Search for the cell housing the specified text and yield its (x, y) center coordinate. 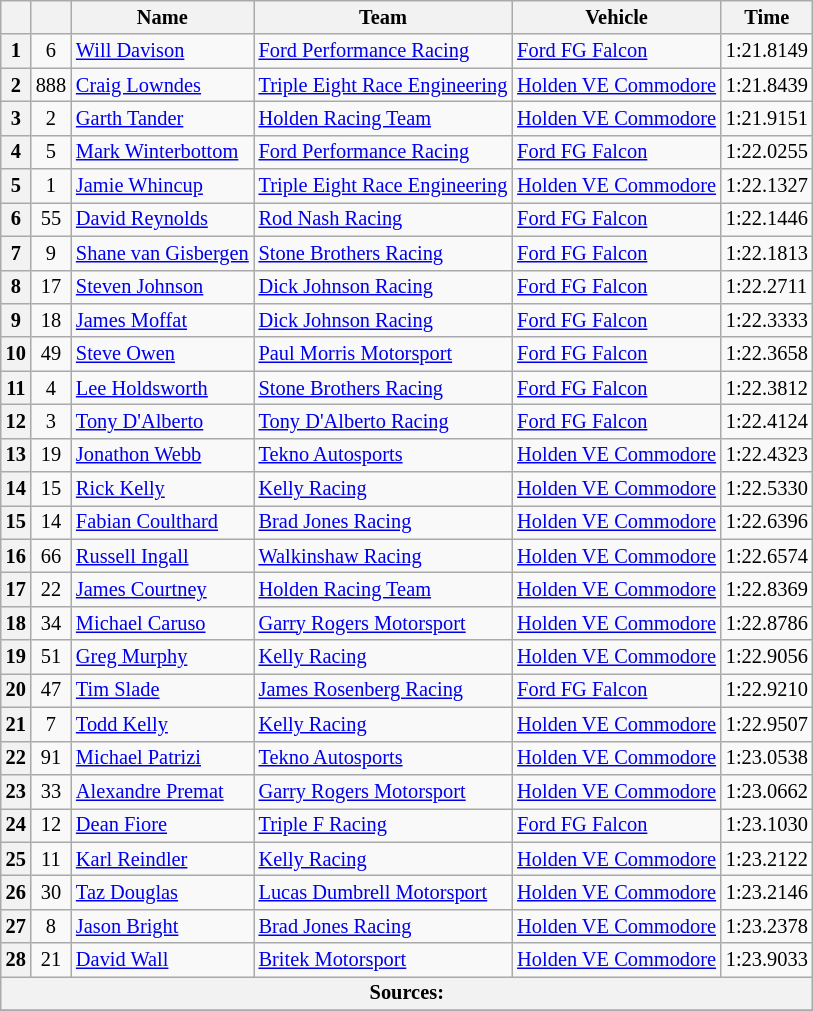
Shane van Gisbergen (162, 253)
Britek Motorsport (384, 960)
Alexandre Premat (162, 791)
Name (162, 17)
28 (16, 960)
51 (51, 657)
1:22.9056 (767, 657)
1:22.4323 (767, 455)
91 (51, 758)
24 (16, 825)
66 (51, 556)
Vehicle (616, 17)
Dean Fiore (162, 825)
1:22.2711 (767, 287)
55 (51, 219)
Paul Morris Motorsport (384, 354)
1:22.8786 (767, 623)
Lucas Dumbrell Motorsport (384, 892)
1:22.6396 (767, 522)
1:21.8439 (767, 85)
1:22.9507 (767, 724)
Karl Reindler (162, 859)
10 (16, 354)
34 (51, 623)
1:23.2378 (767, 926)
Time (767, 17)
Russell Ingall (162, 556)
Todd Kelly (162, 724)
James Rosenberg Racing (384, 690)
Jamie Whincup (162, 186)
1:23.0538 (767, 758)
20 (16, 690)
16 (16, 556)
30 (51, 892)
23 (16, 791)
1:22.1446 (767, 219)
Fabian Coulthard (162, 522)
27 (16, 926)
Rod Nash Racing (384, 219)
Triple F Racing (384, 825)
Jason Bright (162, 926)
1:22.8369 (767, 589)
1:23.9033 (767, 960)
James Moffat (162, 320)
1:23.2146 (767, 892)
Michael Patrizi (162, 758)
Walkinshaw Racing (384, 556)
Will Davison (162, 51)
1:22.1327 (767, 186)
David Reynolds (162, 219)
Sources: (407, 993)
33 (51, 791)
Mark Winterbottom (162, 152)
1:23.2122 (767, 859)
49 (51, 354)
Steve Owen (162, 354)
Jonathon Webb (162, 455)
1:23.1030 (767, 825)
David Wall (162, 960)
Rick Kelly (162, 489)
Tony D'Alberto Racing (384, 421)
1:22.5330 (767, 489)
Tony D'Alberto (162, 421)
Steven Johnson (162, 287)
James Courtney (162, 589)
Tim Slade (162, 690)
25 (16, 859)
Team (384, 17)
888 (51, 85)
1:22.1813 (767, 253)
Greg Murphy (162, 657)
26 (16, 892)
Garth Tander (162, 118)
1:22.4124 (767, 421)
13 (16, 455)
1:21.9151 (767, 118)
Taz Douglas (162, 892)
1:22.3333 (767, 320)
1:21.8149 (767, 51)
1:22.9210 (767, 690)
1:22.3658 (767, 354)
1:22.6574 (767, 556)
Michael Caruso (162, 623)
Craig Lowndes (162, 85)
1:22.0255 (767, 152)
1:23.0662 (767, 791)
1:22.3812 (767, 388)
Lee Holdsworth (162, 388)
47 (51, 690)
